Pinpoint the cell where the given text exists, returning its (X, Y) midpoint coordinate. 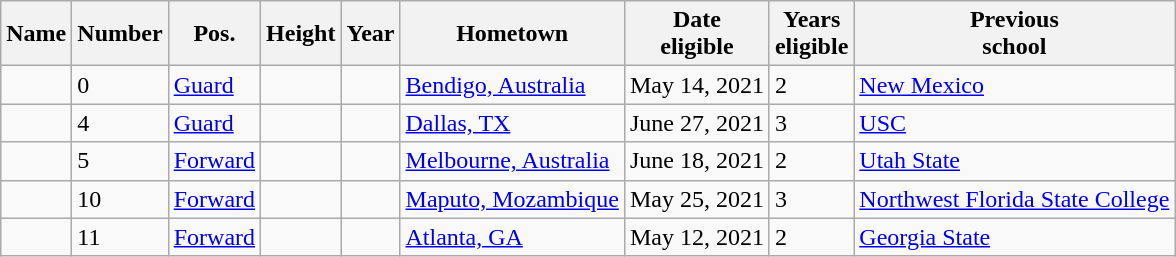
USC (1014, 123)
May 25, 2021 (696, 199)
Georgia State (1014, 237)
New Mexico (1014, 85)
Hometown (512, 34)
June 18, 2021 (696, 161)
Height (301, 34)
Atlanta, GA (512, 237)
11 (120, 237)
5 (120, 161)
Number (120, 34)
Northwest Florida State College (1014, 199)
June 27, 2021 (696, 123)
May 14, 2021 (696, 85)
Yearseligible (811, 34)
Name (36, 34)
Bendigo, Australia (512, 85)
May 12, 2021 (696, 237)
Pos. (214, 34)
Previousschool (1014, 34)
Dateeligible (696, 34)
Melbourne, Australia (512, 161)
10 (120, 199)
Utah State (1014, 161)
Year (370, 34)
4 (120, 123)
Maputo, Mozambique (512, 199)
0 (120, 85)
Dallas, TX (512, 123)
